Find where the given text appears and provide that cell's center as [x, y] coordinate. 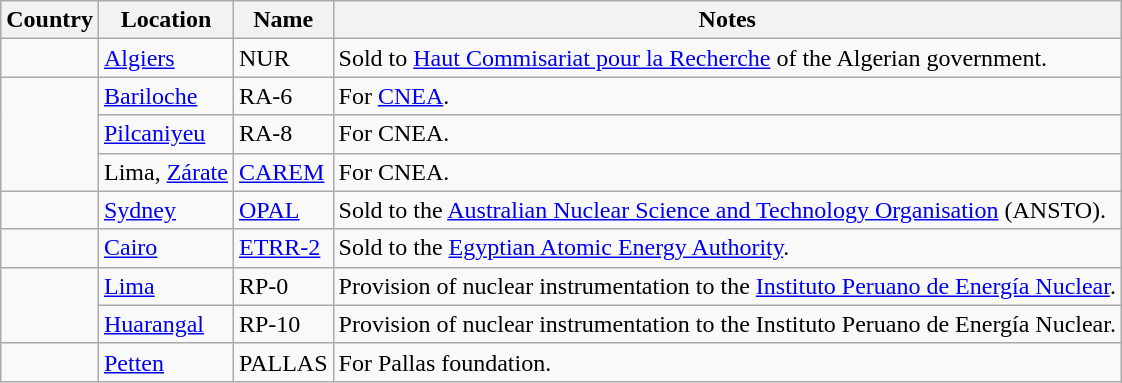
Location [166, 20]
Lima, Zárate [166, 172]
NUR [283, 58]
ETRR-2 [283, 248]
RP-0 [283, 286]
RA-6 [283, 96]
RA-8 [283, 134]
Petten [166, 362]
PALLAS [283, 362]
Sold to Haut Commisariat pour la Recherche of the Algerian government. [727, 58]
RP-10 [283, 324]
Algiers [166, 58]
Lima [166, 286]
For Pallas foundation. [727, 362]
Pilcaniyeu [166, 134]
Sold to the Egyptian Atomic Energy Authority. [727, 248]
Country [50, 20]
Huarangal [166, 324]
CAREM [283, 172]
Notes [727, 20]
Name [283, 20]
Cairo [166, 248]
Sold to the Australian Nuclear Science and Technology Organisation (ANSTO). [727, 210]
Sydney [166, 210]
Bariloche [166, 96]
OPAL [283, 210]
